Pinpoint the cell where the given text exists, returning its (x, y) midpoint coordinate. 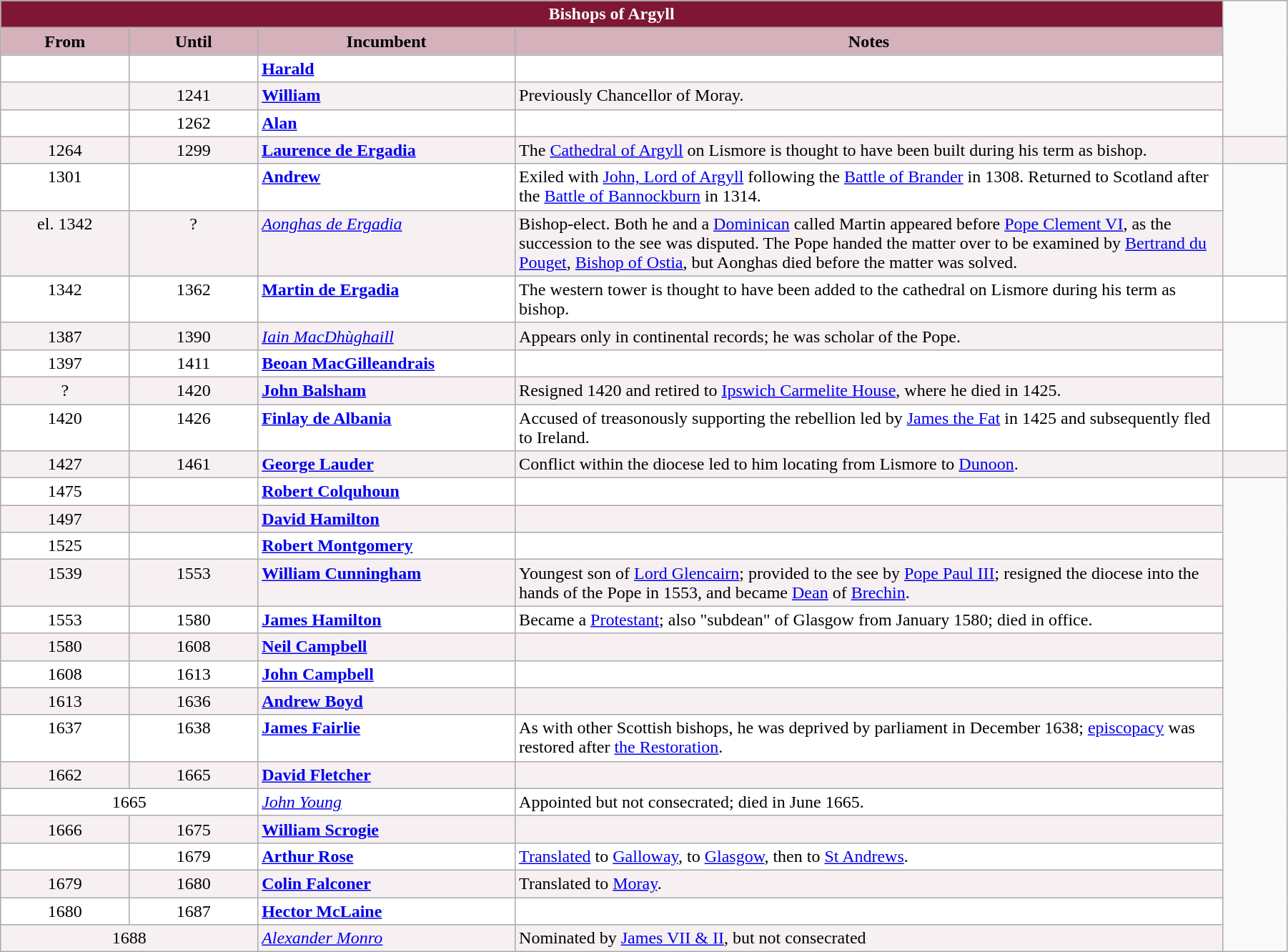
George Lauder (387, 465)
Andrew (387, 187)
Beoan MacGilleandrais (387, 363)
Alexander Monro (387, 938)
William Scrogie (387, 829)
Appointed but not consecrated; died in June 1665. (869, 802)
Translated to Galloway, to Glasgow, then to St Andrews. (869, 856)
1539 (65, 583)
1427 (65, 465)
1299 (194, 150)
Martin de Ergadia (387, 299)
1475 (65, 492)
1687 (194, 911)
From (65, 41)
As with other Scottish bishops, he was deprived by parliament in December 1638; episcopacy was restored after the Restoration. (869, 738)
Translated to Moray. (869, 883)
Bishops of Argyll (612, 14)
Hector McLaine (387, 911)
Notes (869, 41)
1675 (194, 829)
Laurence de Ergadia (387, 150)
Exiled with John, Lord of Argyll following the Battle of Brander in 1308. Returned to Scotland after the Battle of Bannockburn in 1314. (869, 187)
1390 (194, 336)
Harald (387, 69)
Iain MacDhùghaill (387, 336)
William Cunningham (387, 583)
Became a Protestant; also "subdean" of Glasgow from January 1580; died in office. (869, 620)
1241 (194, 96)
Arthur Rose (387, 856)
The Cathedral of Argyll on Lismore is thought to have been built during his term as bishop. (869, 150)
1264 (65, 150)
John Balsham (387, 390)
1688 (129, 938)
Conflict within the diocese led to him locating from Lismore to Dunoon. (869, 465)
Finlay de Albania (387, 427)
William (387, 96)
1461 (194, 465)
1262 (194, 123)
1638 (194, 738)
1497 (65, 519)
1637 (65, 738)
el. 1342 (65, 243)
Resigned 1420 and retired to Ipswich Carmelite House, where he died in 1425. (869, 390)
1362 (194, 299)
Andrew Boyd (387, 701)
Robert Montgomery (387, 546)
James Fairlie (387, 738)
Previously Chancellor of Moray. (869, 96)
Appears only in continental records; he was scholar of the Pope. (869, 336)
Nominated by James VII & II, but not consecrated (869, 938)
1342 (65, 299)
Accused of treasonously supporting the rebellion led by James the Fat in 1425 and subsequently fled to Ireland. (869, 427)
1411 (194, 363)
John Young (387, 802)
Aonghas de Ergadia (387, 243)
1525 (65, 546)
Alan (387, 123)
David Hamilton (387, 519)
1662 (65, 775)
Incumbent (387, 41)
Colin Falconer (387, 883)
Robert Colquhoun (387, 492)
1666 (65, 829)
Neil Campbell (387, 647)
1301 (65, 187)
1397 (65, 363)
1387 (65, 336)
1636 (194, 701)
The western tower is thought to have been added to the cathedral on Lismore during his term as bishop. (869, 299)
David Fletcher (387, 775)
John Campbell (387, 674)
1426 (194, 427)
Until (194, 41)
James Hamilton (387, 620)
